Return the (x, y) coordinate for the center point of the cell that contains the specified text.  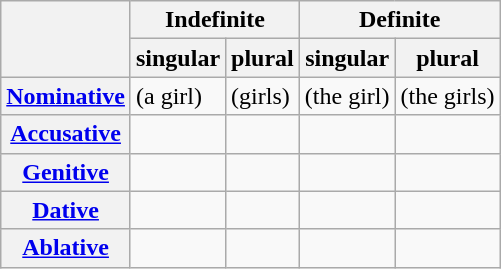
Nominative (66, 96)
Indefinite (214, 20)
(the girls) (448, 96)
Accusative (66, 134)
Ablative (66, 248)
Genitive (66, 172)
(girls) (263, 96)
Definite (400, 20)
(a girl) (178, 96)
Dative (66, 210)
(the girl) (347, 96)
